Find where the given text appears and provide that cell's center as (x, y) coordinate. 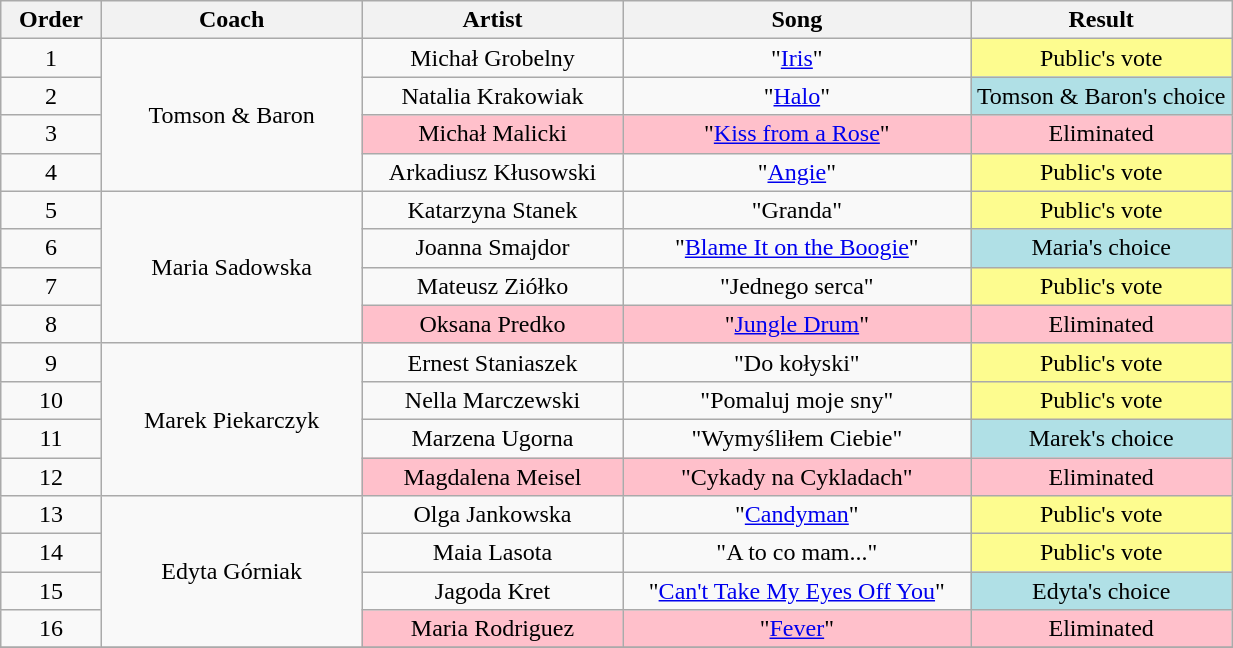
1 (51, 58)
"Pomaluj moje sny" (797, 400)
3 (51, 134)
Edyta Górniak (232, 572)
"Iris" (797, 58)
12 (51, 477)
"Do kołyski" (797, 362)
"Candyman" (797, 515)
7 (51, 286)
"Kiss from a Rose" (797, 134)
Maria Rodriguez (492, 629)
Katarzyna Stanek (492, 210)
16 (51, 629)
Mateusz Ziółko (492, 286)
"Wymyśliłem Ciebie" (797, 438)
Result (1102, 20)
Edyta's choice (1102, 591)
Michał Malicki (492, 134)
Arkadiusz Kłusowski (492, 172)
Natalia Krakowiak (492, 96)
13 (51, 515)
15 (51, 591)
Maia Lasota (492, 553)
Nella Marczewski (492, 400)
Marek Piekarczyk (232, 419)
Order (51, 20)
Magdalena Meisel (492, 477)
"Fever" (797, 629)
Song (797, 20)
Jagoda Kret (492, 591)
"Jednego serca" (797, 286)
"Jungle Drum" (797, 324)
"Can't Take My Eyes Off You" (797, 591)
"Angie" (797, 172)
"Blame It on the Boogie" (797, 248)
Marzena Ugorna (492, 438)
2 (51, 96)
Marek's choice (1102, 438)
4 (51, 172)
Artist (492, 20)
Ernest Staniaszek (492, 362)
10 (51, 400)
Maria's choice (1102, 248)
5 (51, 210)
Maria Sadowska (232, 267)
"Cykady na Cykladach" (797, 477)
11 (51, 438)
Michał Grobelny (492, 58)
Coach (232, 20)
14 (51, 553)
Olga Jankowska (492, 515)
8 (51, 324)
Tomson & Baron (232, 115)
9 (51, 362)
6 (51, 248)
"Granda" (797, 210)
"A to co mam..." (797, 553)
Joanna Smajdor (492, 248)
"Halo" (797, 96)
Tomson & Baron's choice (1102, 96)
Oksana Predko (492, 324)
